Return the [x, y] coordinate for the center point of the cell that contains the specified text.  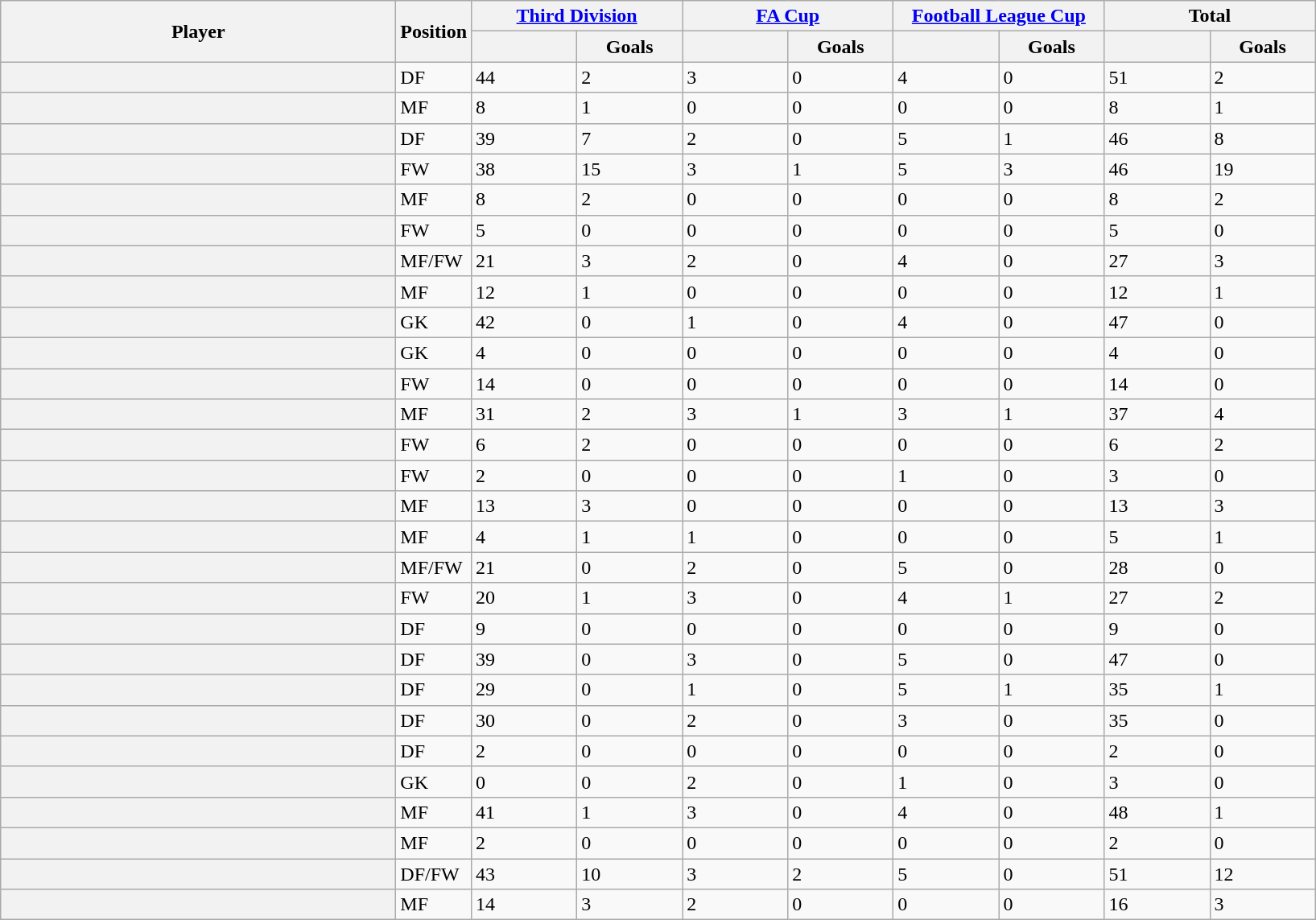
7 [629, 138]
29 [525, 690]
Player [198, 31]
16 [1157, 905]
44 [525, 77]
10 [629, 873]
19 [1262, 169]
Total [1210, 16]
41 [525, 812]
DF/FW [434, 873]
Position [434, 31]
FA Cup [788, 16]
31 [525, 415]
37 [1157, 415]
Football League Cup [999, 16]
20 [525, 598]
38 [525, 169]
15 [629, 169]
42 [525, 322]
Third Division [577, 16]
28 [1157, 567]
43 [525, 873]
48 [1157, 812]
30 [525, 720]
